Provide the [x, y] coordinate of the cell's center where the given text is located.  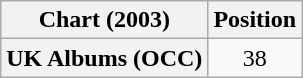
Chart (2003) [104, 20]
UK Albums (OCC) [104, 58]
Position [255, 20]
38 [255, 58]
